Scan for the cell matching the given text and deliver its (X, Y) coordinate at center. 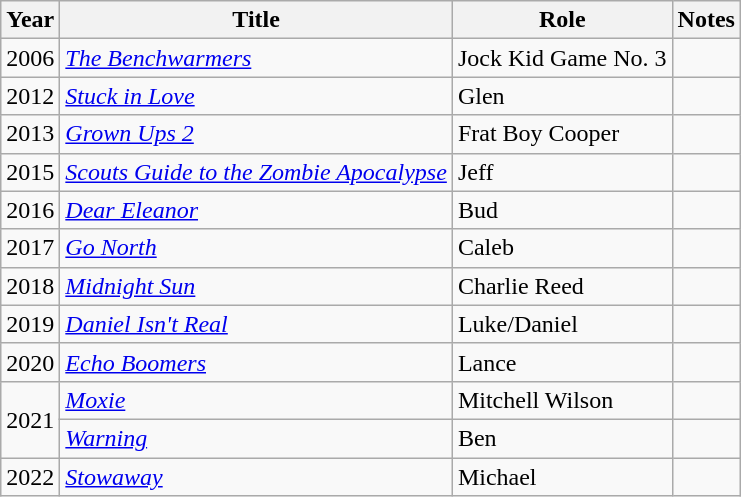
2012 (30, 96)
Ben (562, 438)
Michael (562, 477)
Year (30, 20)
Jeff (562, 172)
2020 (30, 362)
2017 (30, 248)
Role (562, 20)
Grown Ups 2 (256, 134)
Luke/Daniel (562, 324)
Echo Boomers (256, 362)
2018 (30, 286)
Moxie (256, 400)
Frat Boy Cooper (562, 134)
2019 (30, 324)
Stuck in Love (256, 96)
Stowaway (256, 477)
Glen (562, 96)
Title (256, 20)
2006 (30, 58)
Daniel Isn't Real (256, 324)
Warning (256, 438)
Mitchell Wilson (562, 400)
Go North (256, 248)
2016 (30, 210)
Lance (562, 362)
Caleb (562, 248)
2015 (30, 172)
Bud (562, 210)
The Benchwarmers (256, 58)
Scouts Guide to the Zombie Apocalypse (256, 172)
Notes (706, 20)
2013 (30, 134)
Midnight Sun (256, 286)
2021 (30, 419)
Jock Kid Game No. 3 (562, 58)
2022 (30, 477)
Charlie Reed (562, 286)
Dear Eleanor (256, 210)
